Scan for the cell matching the given text and deliver its (X, Y) coordinate at center. 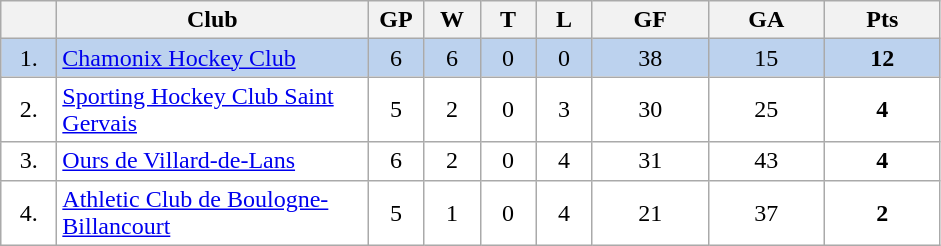
25 (766, 110)
15 (766, 58)
3 (564, 110)
1. (29, 58)
Ours de Villard-de-Lans (212, 161)
31 (650, 161)
Club (212, 20)
38 (650, 58)
GF (650, 20)
Chamonix Hockey Club (212, 58)
GA (766, 20)
Pts (882, 20)
30 (650, 110)
Sporting Hockey Club Saint Gervais (212, 110)
T (508, 20)
12 (882, 58)
37 (766, 212)
2. (29, 110)
Athletic Club de Boulogne-Billancourt (212, 212)
43 (766, 161)
21 (650, 212)
W (452, 20)
1 (452, 212)
4. (29, 212)
3. (29, 161)
L (564, 20)
GP (396, 20)
